Capture the cell that displays the provided text and extract its [x, y] central coordinate. 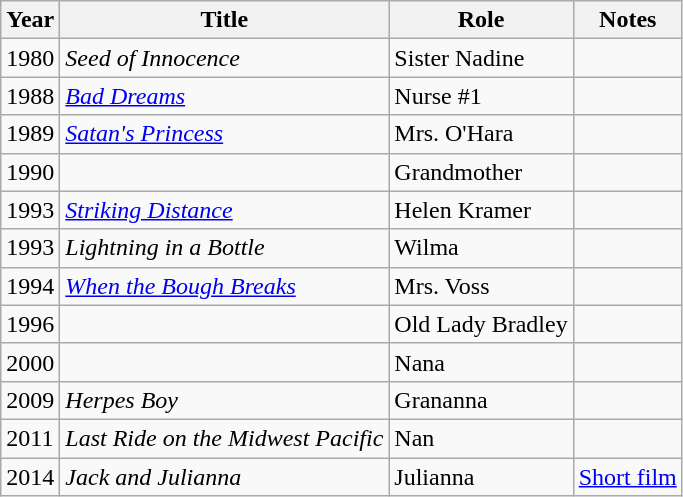
2009 [30, 400]
Short film [628, 477]
Wilma [481, 248]
Sister Nadine [481, 58]
1994 [30, 286]
Year [30, 20]
Seed of Innocence [224, 58]
Notes [628, 20]
Mrs. O'Hara [481, 134]
Nana [481, 362]
Jack and Julianna [224, 477]
Nan [481, 438]
1990 [30, 172]
Old Lady Bradley [481, 324]
Julianna [481, 477]
When the Bough Breaks [224, 286]
Herpes Boy [224, 400]
Title [224, 20]
Satan's Princess [224, 134]
Mrs. Voss [481, 286]
1996 [30, 324]
Lightning in a Bottle [224, 248]
2014 [30, 477]
2000 [30, 362]
Last Ride on the Midwest Pacific [224, 438]
Role [481, 20]
Helen Kramer [481, 210]
1988 [30, 96]
Grananna [481, 400]
Grandmother [481, 172]
Striking Distance [224, 210]
2011 [30, 438]
1989 [30, 134]
Bad Dreams [224, 96]
1980 [30, 58]
Nurse #1 [481, 96]
